Return the [x, y] coordinate for the center point of the cell that contains the specified text.  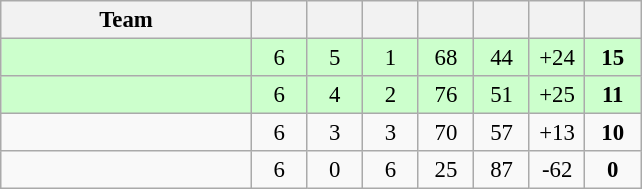
68 [446, 58]
+24 [557, 58]
57 [502, 133]
76 [446, 95]
2 [391, 95]
15 [613, 58]
44 [502, 58]
87 [502, 170]
70 [446, 133]
1 [391, 58]
10 [613, 133]
5 [335, 58]
+13 [557, 133]
Team [126, 20]
11 [613, 95]
4 [335, 95]
-62 [557, 170]
+25 [557, 95]
25 [446, 170]
51 [502, 95]
